Determine the (x, y) coordinate at the center of the cell enclosing the given text.  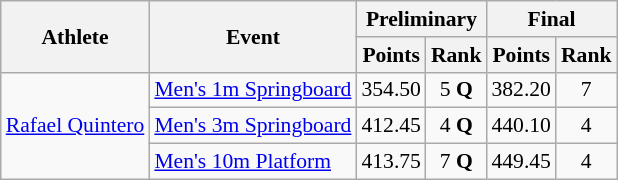
Men's 10m Platform (252, 162)
382.20 (520, 90)
Athlete (76, 36)
5 Q (456, 90)
440.10 (520, 126)
4 Q (456, 126)
7 Q (456, 162)
7 (586, 90)
449.45 (520, 162)
Rafael Quintero (76, 126)
412.45 (390, 126)
413.75 (390, 162)
Event (252, 36)
354.50 (390, 90)
Preliminary (421, 19)
Men's 3m Springboard (252, 126)
Final (551, 19)
Men's 1m Springboard (252, 90)
